Detect which cell encompasses the target text, then output its (x, y) center coordinate. 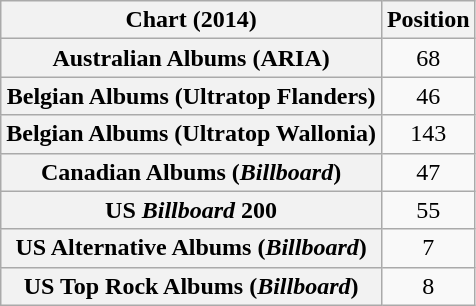
46 (428, 96)
Chart (2014) (192, 20)
55 (428, 210)
7 (428, 248)
Australian Albums (ARIA) (192, 58)
Belgian Albums (Ultratop Flanders) (192, 96)
Belgian Albums (Ultratop Wallonia) (192, 134)
68 (428, 58)
Position (428, 20)
47 (428, 172)
143 (428, 134)
US Alternative Albums (Billboard) (192, 248)
US Billboard 200 (192, 210)
US Top Rock Albums (Billboard) (192, 286)
8 (428, 286)
Canadian Albums (Billboard) (192, 172)
